Return (X, Y) of the center of cell containing provided text 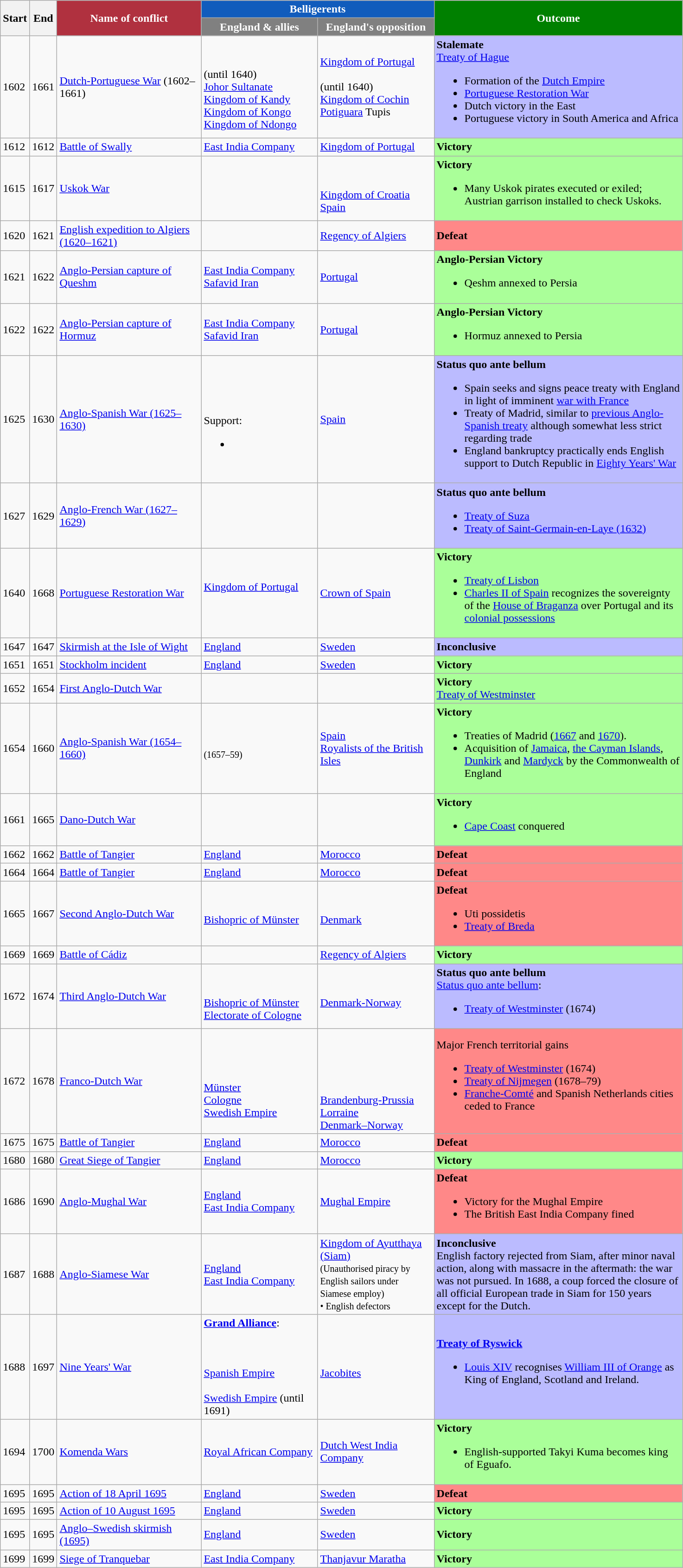
Bishopric of Münster (260, 914)
Battle of Swally (129, 147)
Mughal Empire (376, 1201)
Brandenburg-Prussia Lorraine Denmark–Norway (376, 1081)
VictoryEnglish-supported Takyi Kuma becomes king of Eguafo. (558, 1452)
Dutch West India Company (376, 1452)
Status quo ante bellumTreaty of SuzaTreaty of Saint-Germain-en-Laye (1632) (558, 515)
1687 (15, 1274)
Thanjavur Maratha (376, 1559)
1660 (44, 749)
Action of 18 April 1695 (129, 1493)
Anglo-French War (1627–1629) (129, 515)
VictoryTreaties of Madrid (1667 and 1670).Acquisition of Jamaica, the Cayman Islands, Dunkirk and Mardyck by the Commonwealth of England (558, 749)
1627 (15, 515)
Anglo-Spanish War (1654–1660) (129, 749)
Anglo-Mughal War (129, 1201)
Third Anglo-Dutch War (129, 996)
England & allies (260, 27)
Skirmish at the Isle of Wight (129, 647)
Start (15, 18)
Anglo-Persian VictoryHormuz annexed to Persia (558, 329)
Support: (260, 419)
Kingdom of Portugal(until 1640)Kingdom of CochinPotiguara Tupis (376, 87)
Royal African Company (260, 1452)
Anglo–Swedish skirmish (1695) (129, 1535)
Inconclusive (558, 647)
1678 (44, 1081)
Franco-Dutch War (129, 1081)
Portuguese Restoration War (129, 593)
1620 (15, 235)
VictoryTreaty of LisbonCharles II of Spain recognizes the sovereignty of the House of Braganza over Portugal and its colonial possessions (558, 593)
Stockholm incident (129, 664)
England's opposition (376, 27)
Major French territorial gainsTreaty of Westminster (1674)Treaty of Nijmegen (1678–79)Franche-Comté and Spanish Netherlands cities ceded to France (558, 1081)
1668 (44, 593)
Treaty of RyswickLouis XIV recognises William III of Orange as King of England, Scotland and Ireland. (558, 1366)
Jacobites (376, 1366)
Uskok War (129, 188)
1617 (44, 188)
Second Anglo-Dutch War (129, 914)
Denmark (376, 914)
Anglo-Spanish War (1625–1630) (129, 419)
1625 (15, 419)
1602 (15, 87)
English expedition to Algiers (1620–1621) (129, 235)
Anglo-Persian VictoryQeshm annexed to Persia (558, 277)
1700 (44, 1452)
1667 (44, 914)
DefeatVictory for the Mughal EmpireThe British East India Company fined (558, 1201)
DefeatUti possidetisTreaty of Breda (558, 914)
Anglo-Persian capture of Hormuz (129, 329)
Dano-Dutch War (129, 819)
VictoryTreaty of Westminster (558, 689)
Great Siege of Tangier (129, 1160)
Belligerents (318, 9)
(1657–59) (260, 749)
Spain (376, 419)
Battle of Cádiz (129, 955)
First Anglo-Dutch War (129, 689)
Grand Alliance: Spanish Empire Swedish Empire (until 1691) (260, 1366)
Outcome (558, 18)
Münster Cologne Swedish Empire (260, 1081)
1690 (44, 1201)
Spain Royalists of the British Isles (376, 749)
1686 (15, 1201)
Komenda Wars (129, 1452)
Status quo ante bellumStatus quo ante bellum:Treaty of Westminster (1674) (558, 996)
Siege of Tranquebar (129, 1559)
1615 (15, 188)
Crown of Spain (376, 593)
1630 (44, 419)
1652 (15, 689)
Kingdom of Ayutthaya (Siam)(Unauthorised piracy by English sailors under Siamese employ)• English defectors (376, 1274)
VictoryMany Uskok pirates executed or exiled; Austrian garrison installed to check Uskoks. (558, 188)
1697 (44, 1366)
Dutch-Portuguese War (1602–1661) (129, 87)
VictoryCape Coast conquered (558, 819)
1674 (44, 996)
1640 (15, 593)
Action of 10 August 1695 (129, 1511)
Anglo-Siamese War (129, 1274)
(until 1640) Johor Sultanate Kingdom of Kandy Kingdom of KongoKingdom of Ndongo (260, 87)
Name of conflict (129, 18)
Kingdom of CroatiaSpain (376, 188)
Anglo-Persian capture of Queshm (129, 277)
Bishopric of Münster Electorate of Cologne (260, 996)
Denmark-Norway (376, 996)
1629 (44, 515)
1694 (15, 1452)
Nine Years' War (129, 1366)
End (44, 18)
